Pinpoint the cell where the given text exists, returning its [X, Y] midpoint coordinate. 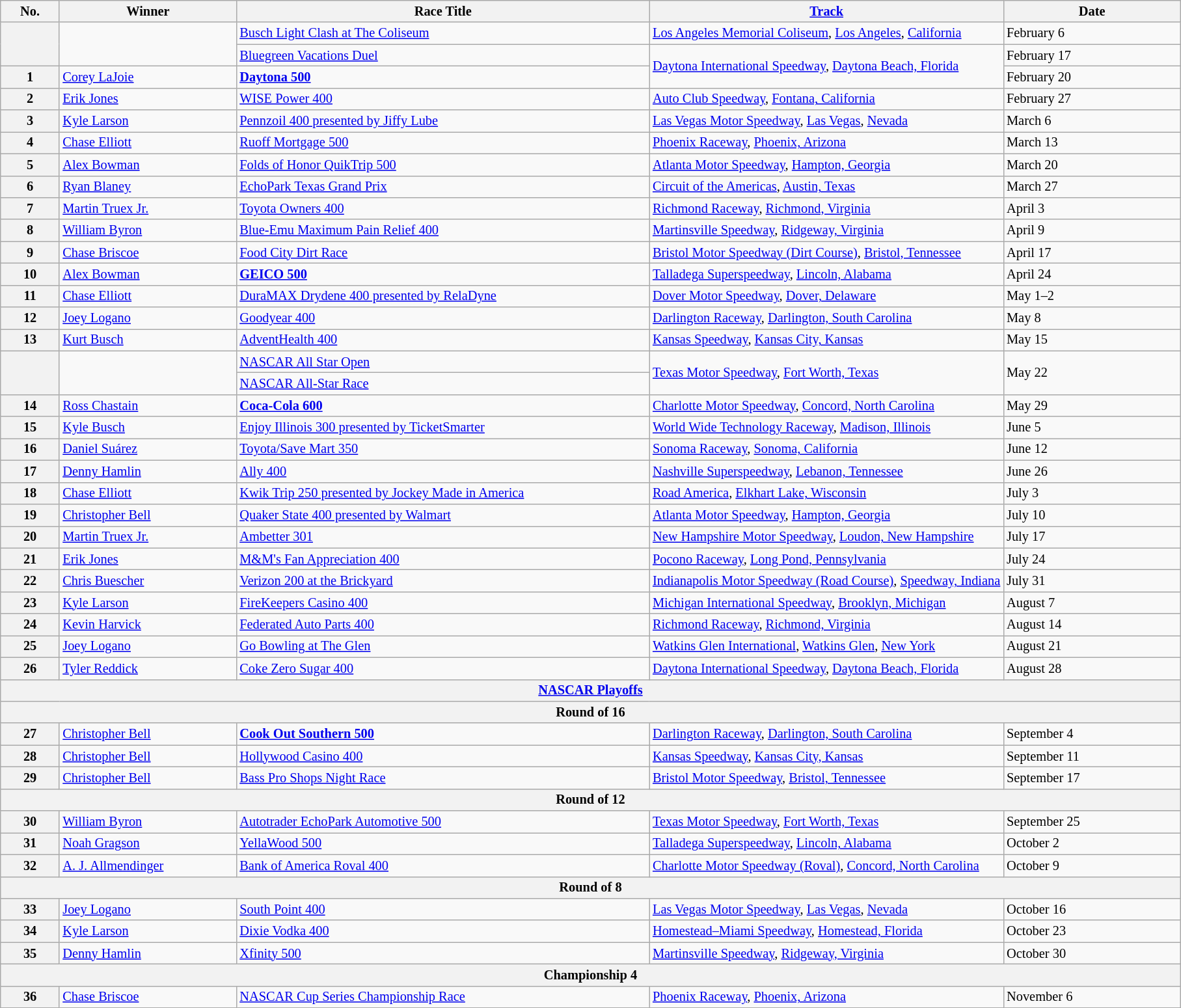
Watkins Glen International, Watkins Glen, New York [826, 646]
26 [30, 668]
EchoPark Texas Grand Prix [442, 187]
Michigan International Speedway, Brooklyn, Michigan [826, 603]
30 [30, 822]
October 9 [1092, 865]
Toyota/Save Mart 350 [442, 449]
Bass Pro Shops Night Race [442, 778]
June 12 [1092, 449]
7 [30, 208]
February 27 [1092, 99]
Bristol Motor Speedway (Dirt Course), Bristol, Tennessee [826, 252]
31 [30, 843]
March 20 [1092, 165]
Daytona 500 [442, 77]
February 6 [1092, 33]
Race Title [442, 11]
July 3 [1092, 493]
April 24 [1092, 274]
Sonoma Raceway, Sonoma, California [826, 449]
May 8 [1092, 318]
March 13 [1092, 143]
9 [30, 252]
Kyle Busch [148, 428]
August 14 [1092, 625]
June 26 [1092, 471]
Bluegreen Vacations Duel [442, 55]
Round of 12 [591, 800]
4 [30, 143]
NASCAR All Star Open [442, 362]
Los Angeles Memorial Coliseum, Los Angeles, California [826, 33]
1 [30, 77]
3 [30, 121]
Xfinity 500 [442, 953]
Dover Motor Speedway, Dover, Delaware [826, 296]
Cook Out Southern 500 [442, 734]
Coke Zero Sugar 400 [442, 668]
33 [30, 909]
April 17 [1092, 252]
New Hampshire Motor Speedway, Loudon, New Hampshire [826, 537]
6 [30, 187]
Road America, Elkhart Lake, Wisconsin [826, 493]
5 [30, 165]
April 3 [1092, 208]
24 [30, 625]
YellaWood 500 [442, 843]
27 [30, 734]
September 17 [1092, 778]
NASCAR Playoffs [591, 690]
Round of 8 [591, 888]
35 [30, 953]
Date [1092, 11]
22 [30, 580]
September 4 [1092, 734]
Verizon 200 at the Brickyard [442, 580]
Corey LaJoie [148, 77]
Ally 400 [442, 471]
DuraMAX Drydene 400 presented by RelaDyne [442, 296]
FireKeepers Casino 400 [442, 603]
September 11 [1092, 756]
July 31 [1092, 580]
Charlotte Motor Speedway, Concord, North Carolina [826, 405]
32 [30, 865]
Charlotte Motor Speedway (Roval), Concord, North Carolina [826, 865]
10 [30, 274]
11 [30, 296]
November 6 [1092, 997]
13 [30, 340]
October 2 [1092, 843]
8 [30, 230]
August 28 [1092, 668]
May 15 [1092, 340]
March 6 [1092, 121]
Autotrader EchoPark Automotive 500 [442, 822]
Kevin Harvick [148, 625]
Ambetter 301 [442, 537]
Indianapolis Motor Speedway (Road Course), Speedway, Indiana [826, 580]
GEICO 500 [442, 274]
Chris Buescher [148, 580]
Bristol Motor Speedway, Bristol, Tennessee [826, 778]
Ryan Blaney [148, 187]
WISE Power 400 [442, 99]
19 [30, 515]
October 23 [1092, 931]
Federated Auto Parts 400 [442, 625]
August 21 [1092, 646]
February 17 [1092, 55]
14 [30, 405]
Nashville Superspeedway, Lebanon, Tennessee [826, 471]
A. J. Allmendinger [148, 865]
AdventHealth 400 [442, 340]
NASCAR All-Star Race [442, 383]
Tyler Reddick [148, 668]
World Wide Technology Raceway, Madison, Illinois [826, 428]
Pennzoil 400 presented by Jiffy Lube [442, 121]
Daniel Suárez [148, 449]
23 [30, 603]
M&M's Fan Appreciation 400 [442, 559]
12 [30, 318]
Hollywood Casino 400 [442, 756]
Food City Dirt Race [442, 252]
21 [30, 559]
17 [30, 471]
Enjoy Illinois 300 presented by TicketSmarter [442, 428]
July 10 [1092, 515]
28 [30, 756]
16 [30, 449]
July 24 [1092, 559]
Championship 4 [591, 975]
Busch Light Clash at The Coliseum [442, 33]
Goodyear 400 [442, 318]
18 [30, 493]
October 30 [1092, 953]
Folds of Honor QuikTrip 500 [442, 165]
Noah Gragson [148, 843]
Auto Club Speedway, Fontana, California [826, 99]
Kurt Busch [148, 340]
March 27 [1092, 187]
25 [30, 646]
2 [30, 99]
Ross Chastain [148, 405]
Bank of America Roval 400 [442, 865]
September 25 [1092, 822]
May 1–2 [1092, 296]
Winner [148, 11]
Homestead–Miami Speedway, Homestead, Florida [826, 931]
15 [30, 428]
Round of 16 [591, 712]
May 29 [1092, 405]
Dixie Vodka 400 [442, 931]
NASCAR Cup Series Championship Race [442, 997]
Pocono Raceway, Long Pond, Pennsylvania [826, 559]
May 22 [1092, 372]
No. [30, 11]
Blue-Emu Maximum Pain Relief 400 [442, 230]
Ruoff Mortgage 500 [442, 143]
April 9 [1092, 230]
October 16 [1092, 909]
Coca-Cola 600 [442, 405]
South Point 400 [442, 909]
34 [30, 931]
29 [30, 778]
June 5 [1092, 428]
36 [30, 997]
Circuit of the Americas, Austin, Texas [826, 187]
Toyota Owners 400 [442, 208]
Kwik Trip 250 presented by Jockey Made in America [442, 493]
Track [826, 11]
20 [30, 537]
July 17 [1092, 537]
February 20 [1092, 77]
August 7 [1092, 603]
Quaker State 400 presented by Walmart [442, 515]
Go Bowling at The Glen [442, 646]
